Provide the [x, y] coordinate of the cell's center where the given text is located.  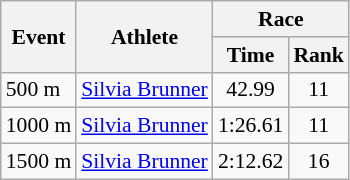
1500 m [38, 162]
1:26.61 [250, 126]
Time [250, 55]
42.99 [250, 90]
Event [38, 36]
16 [318, 162]
500 m [38, 90]
2:12.62 [250, 162]
Race [281, 19]
Athlete [144, 36]
1000 m [38, 126]
Rank [318, 55]
